Pinpoint the cell where the given text exists, returning its (x, y) midpoint coordinate. 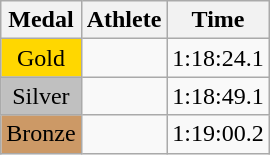
Silver (41, 96)
1:18:49.1 (218, 96)
Gold (41, 58)
Medal (41, 20)
Time (218, 20)
Athlete (124, 20)
1:19:00.2 (218, 134)
1:18:24.1 (218, 58)
Bronze (41, 134)
